Search for the cell housing the specified text and yield its (X, Y) center coordinate. 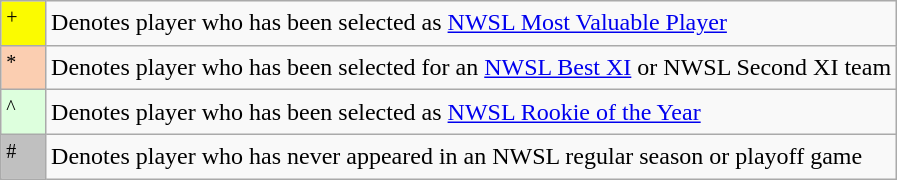
^ (24, 112)
Denotes player who has been selected as NWSL Most Valuable Player (472, 24)
* (24, 68)
# (24, 156)
Denotes player who has been selected for an NWSL Best XI or NWSL Second XI team (472, 68)
+ (24, 24)
Denotes player who has never appeared in an NWSL regular season or playoff game (472, 156)
Denotes player who has been selected as NWSL Rookie of the Year (472, 112)
